Extract the [X, Y] coordinate from the center of the cell holding the provided text.  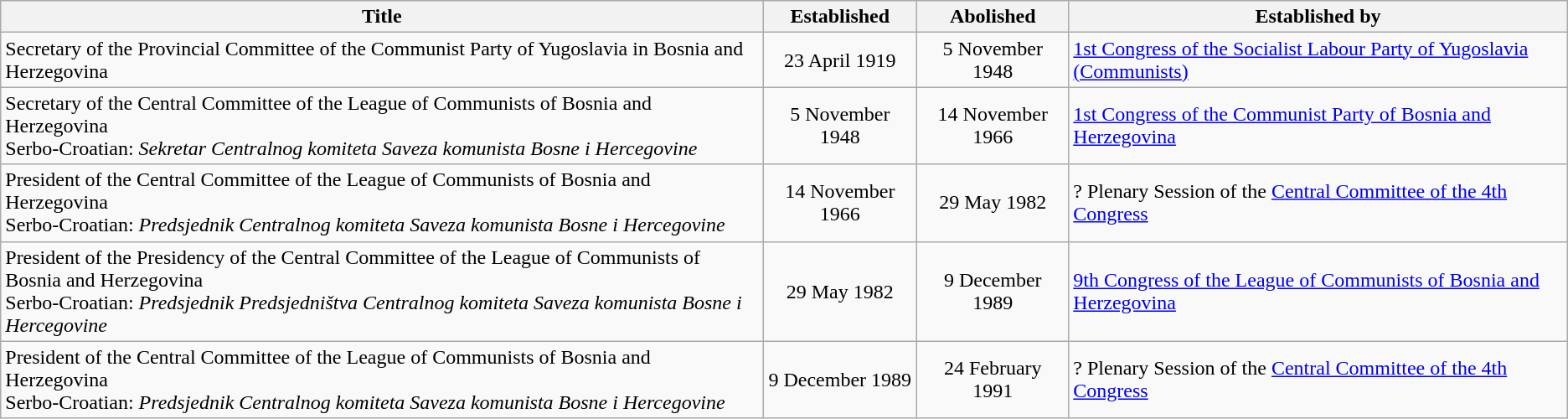
Established [840, 17]
9th Congress of the League of Communists of Bosnia and Herzegovina [1318, 292]
Abolished [993, 17]
1st Congress of the Communist Party of Bosnia and Herzegovina [1318, 126]
Title [382, 17]
Secretary of the Provincial Committee of the Communist Party of Yugoslavia in Bosnia and Herzegovina [382, 60]
24 February 1991 [993, 380]
Established by [1318, 17]
1st Congress of the Socialist Labour Party of Yugoslavia (Communists) [1318, 60]
23 April 1919 [840, 60]
